Find where the given text appears and provide that cell's center as [X, Y] coordinate. 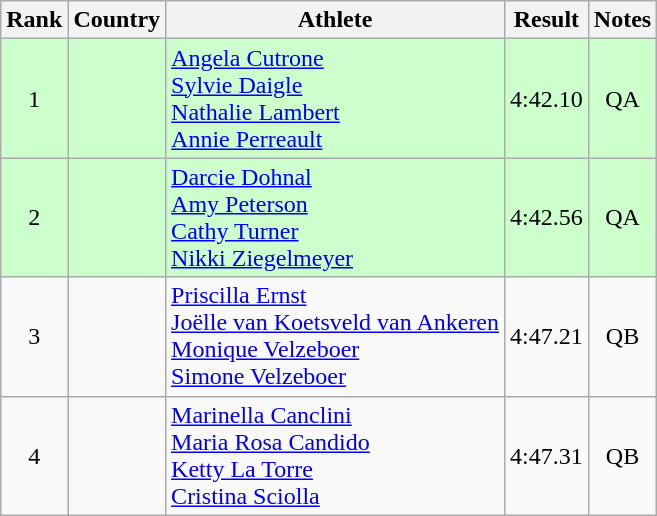
Rank [34, 20]
4 [34, 456]
Result [547, 20]
Athlete [336, 20]
4:47.21 [547, 336]
4:42.10 [547, 98]
Angela Cutrone Sylvie Daigle Nathalie Lambert Annie Perreault [336, 98]
3 [34, 336]
Darcie Dohnal Amy Peterson Cathy Turner Nikki Ziegelmeyer [336, 218]
2 [34, 218]
4:47.31 [547, 456]
Marinella Canclini Maria Rosa Candido Ketty La Torre Cristina Sciolla [336, 456]
Country [117, 20]
Priscilla Ernst Joëlle van Koetsveld van Ankeren Monique Velzeboer Simone Velzeboer [336, 336]
1 [34, 98]
Notes [622, 20]
4:42.56 [547, 218]
